Detect which cell encompasses the target text, then output its (X, Y) center coordinate. 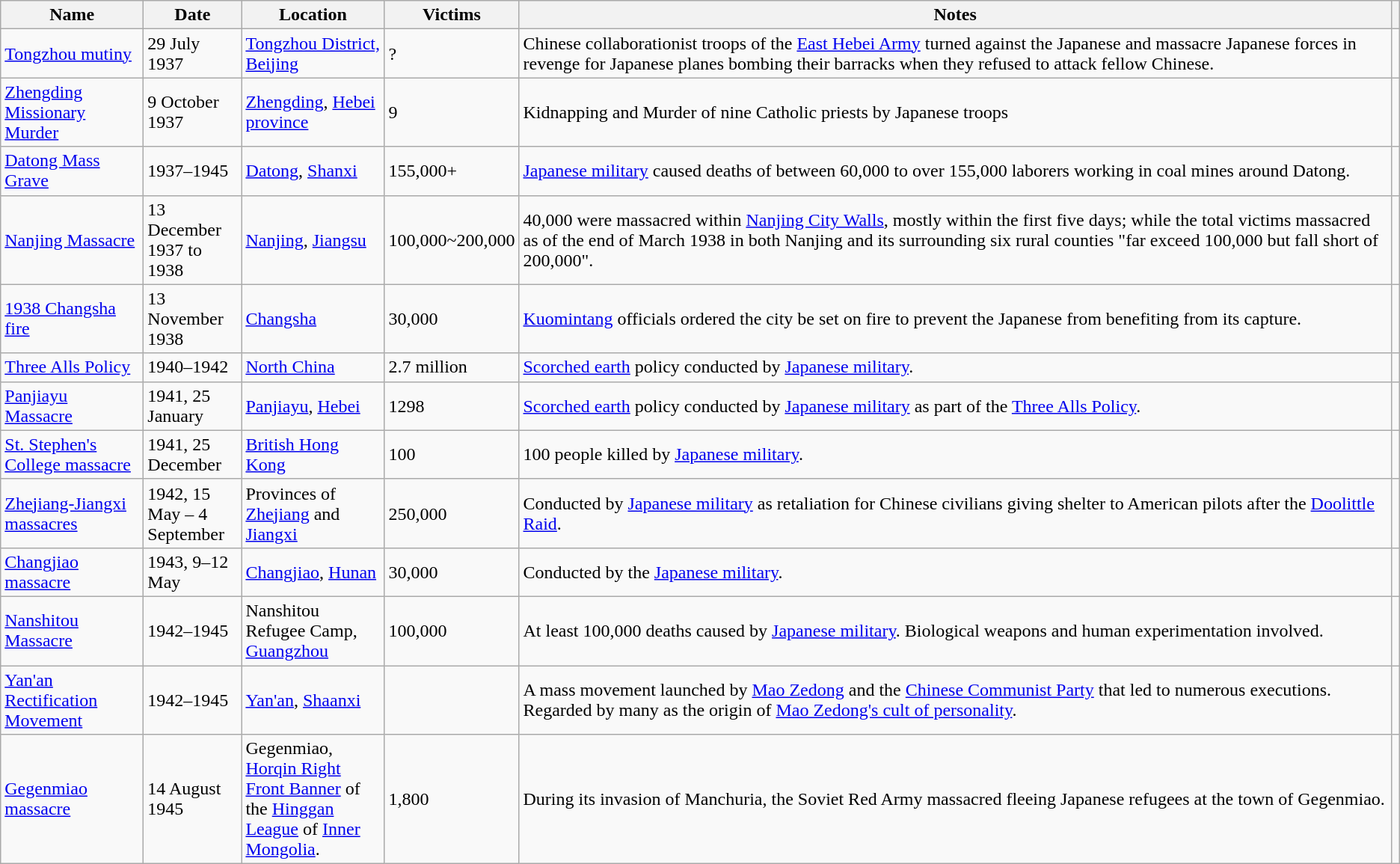
North China (313, 367)
Nanshitou Massacre (72, 631)
Scorched earth policy conducted by Japanese military. (955, 367)
Datong, Shanxi (313, 171)
Japanese military caused deaths of between 60,000 to over 155,000 laborers working in coal mines around Datong. (955, 171)
1298 (452, 405)
Yan'an, Shaanxi (313, 700)
British Hong Kong (313, 455)
Gegenmiao massacre (72, 799)
Provinces of Zhejiang and Jiangxi (313, 513)
1940–1942 (193, 367)
100,000~200,000 (452, 239)
Date (193, 15)
Panjiayu, Hebei (313, 405)
14 August 1945 (193, 799)
Nanshitou Refugee Camp, Guangzhou (313, 631)
Panjiayu Massacre (72, 405)
29 July 1937 (193, 54)
Changsha (313, 319)
9 October 1937 (193, 112)
Kidnapping and Murder of nine Catholic priests by Japanese troops (955, 112)
1942, 15 May – 4 September (193, 513)
100 people killed by Japanese military. (955, 455)
Tongzhou District, Beijing (313, 54)
13 November 1938 (193, 319)
Location (313, 15)
Name (72, 15)
1941, 25 December (193, 455)
Kuomintang officials ordered the city be set on fire to prevent the Japanese from benefiting from its capture. (955, 319)
Nanjing Massacre (72, 239)
13 December 1937 to 1938 (193, 239)
1,800 (452, 799)
250,000 (452, 513)
1938 Changsha fire (72, 319)
Zhengding Missionary Murder (72, 112)
Yan'an Rectification Movement (72, 700)
During its invasion of Manchuria, the Soviet Red Army massacred fleeing Japanese refugees at the town of Gegenmiao. (955, 799)
Notes (955, 15)
Zhejiang-Jiangxi massacres (72, 513)
2.7 million (452, 367)
? (452, 54)
1941, 25 January (193, 405)
Three Alls Policy (72, 367)
Conducted by the Japanese military. (955, 572)
155,000+ (452, 171)
Nanjing, Jiangsu (313, 239)
Changjiao massacre (72, 572)
At least 100,000 deaths caused by Japanese military. Biological weapons and human experimentation involved. (955, 631)
9 (452, 112)
1943, 9–12 May (193, 572)
Tongzhou mutiny (72, 54)
100 (452, 455)
Changjiao, Hunan (313, 572)
Gegenmiao, Horqin Right Front Banner of the Hinggan League of Inner Mongolia. (313, 799)
Scorched earth policy conducted by Japanese military as part of the Three Alls Policy. (955, 405)
Victims (452, 15)
Datong Mass Grave (72, 171)
Conducted by Japanese military as retaliation for Chinese civilians giving shelter to American pilots after the Doolittle Raid. (955, 513)
100,000 (452, 631)
St. Stephen's College massacre (72, 455)
1937–1945 (193, 171)
Zhengding, Hebei province (313, 112)
